Determine the [X, Y] coordinate at the center of the cell enclosing the given text.  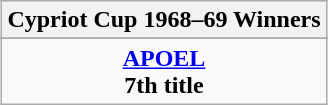
Cypriot Cup 1968–69 Winners [164, 20]
APOEL7th title [164, 72]
